Capture the cell that displays the provided text and extract its (X, Y) central coordinate. 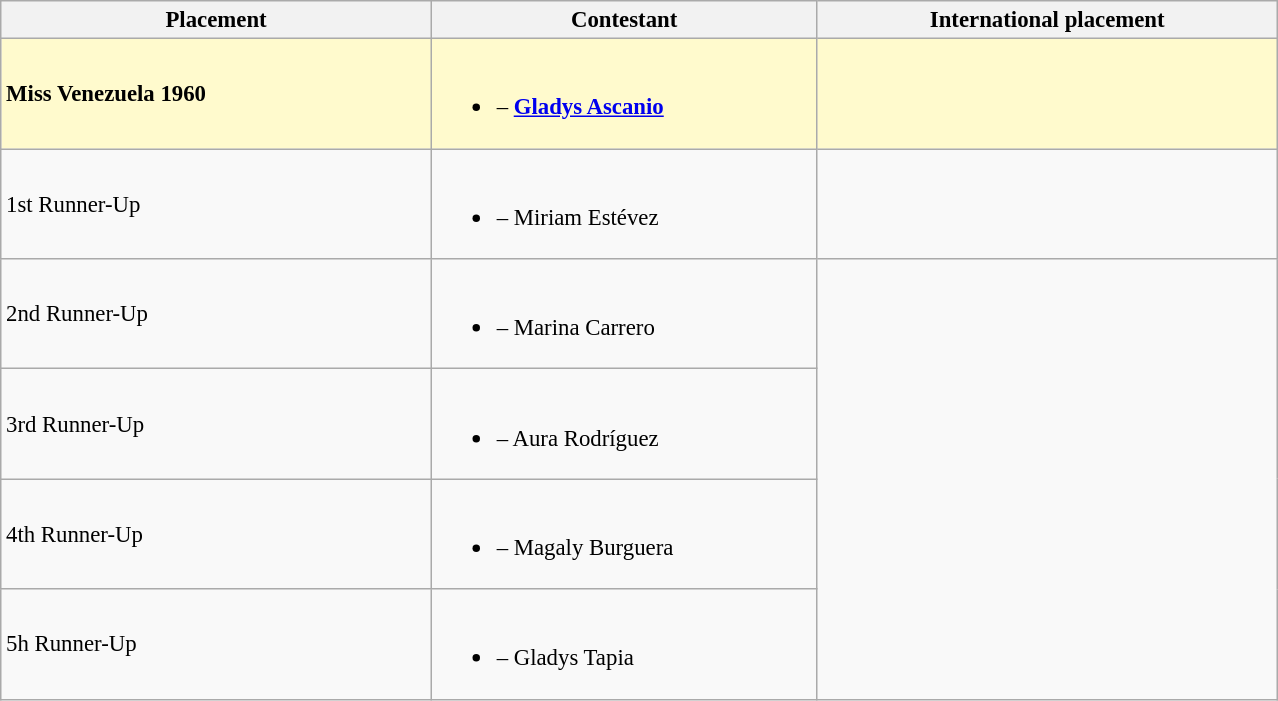
5h Runner-Up (216, 644)
3rd Runner-Up (216, 424)
4th Runner-Up (216, 534)
– Aura Rodríguez (624, 424)
– Miriam Estévez (624, 204)
Contestant (624, 20)
– Gladys Tapia (624, 644)
Placement (216, 20)
– Magaly Burguera (624, 534)
Miss Venezuela 1960 (216, 94)
2nd Runner-Up (216, 314)
1st Runner-Up (216, 204)
International placement (1048, 20)
– Marina Carrero (624, 314)
– Gladys Ascanio (624, 94)
